Return the [x, y] coordinate for the center point of the cell that contains the specified text.  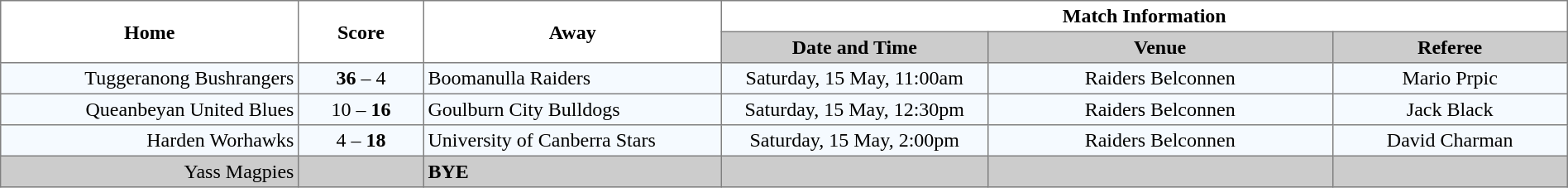
Away [572, 31]
Saturday, 15 May, 12:30pm [854, 109]
Saturday, 15 May, 11:00am [854, 79]
Queanbeyan United Blues [150, 109]
Match Information [1145, 17]
Home [150, 31]
Referee [1450, 47]
BYE [572, 171]
Jack Black [1450, 109]
Venue [1159, 47]
Score [361, 31]
Saturday, 15 May, 2:00pm [854, 141]
Goulburn City Bulldogs [572, 109]
Harden Worhawks [150, 141]
Tuggeranong Bushrangers [150, 79]
David Charman [1450, 141]
4 – 18 [361, 141]
Date and Time [854, 47]
36 – 4 [361, 79]
Boomanulla Raiders [572, 79]
Mario Prpic [1450, 79]
10 – 16 [361, 109]
Yass Magpies [150, 171]
University of Canberra Stars [572, 141]
